Search for the cell housing the specified text and yield its (x, y) center coordinate. 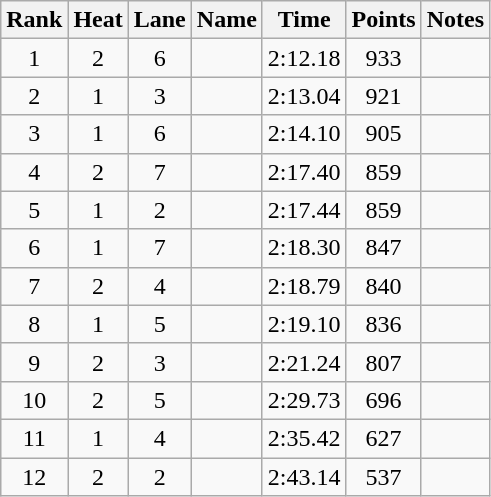
847 (384, 248)
Rank (34, 20)
10 (34, 400)
807 (384, 362)
Notes (455, 20)
Name (226, 20)
Heat (98, 20)
921 (384, 96)
905 (384, 134)
2:43.14 (304, 477)
2:14.10 (304, 134)
Points (384, 20)
12 (34, 477)
537 (384, 477)
9 (34, 362)
Lane (160, 20)
2:17.44 (304, 210)
836 (384, 324)
933 (384, 58)
2:18.79 (304, 286)
8 (34, 324)
11 (34, 438)
2:17.40 (304, 172)
696 (384, 400)
Time (304, 20)
2:13.04 (304, 96)
2:35.42 (304, 438)
2:29.73 (304, 400)
2:19.10 (304, 324)
840 (384, 286)
627 (384, 438)
2:18.30 (304, 248)
2:12.18 (304, 58)
2:21.24 (304, 362)
